Determine the [X, Y] coordinate at the center of the cell enclosing the given text.  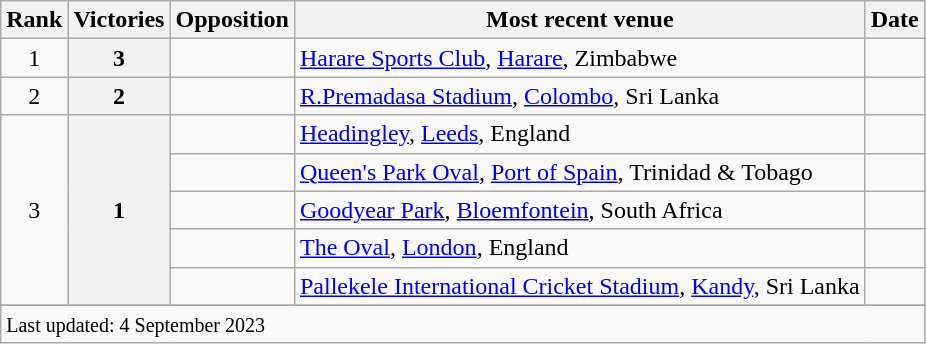
Opposition [232, 20]
Pallekele International Cricket Stadium, Kandy, Sri Lanka [580, 286]
The Oval, London, England [580, 248]
Harare Sports Club, Harare, Zimbabwe [580, 58]
Headingley, Leeds, England [580, 134]
Queen's Park Oval, Port of Spain, Trinidad & Tobago [580, 172]
Victories [119, 20]
Rank [34, 20]
Last updated: 4 September 2023 [462, 324]
Goodyear Park, Bloemfontein, South Africa [580, 210]
R.Premadasa Stadium, Colombo, Sri Lanka [580, 96]
Most recent venue [580, 20]
Date [894, 20]
